Determine the [X, Y] coordinate at the center of the cell enclosing the given text.  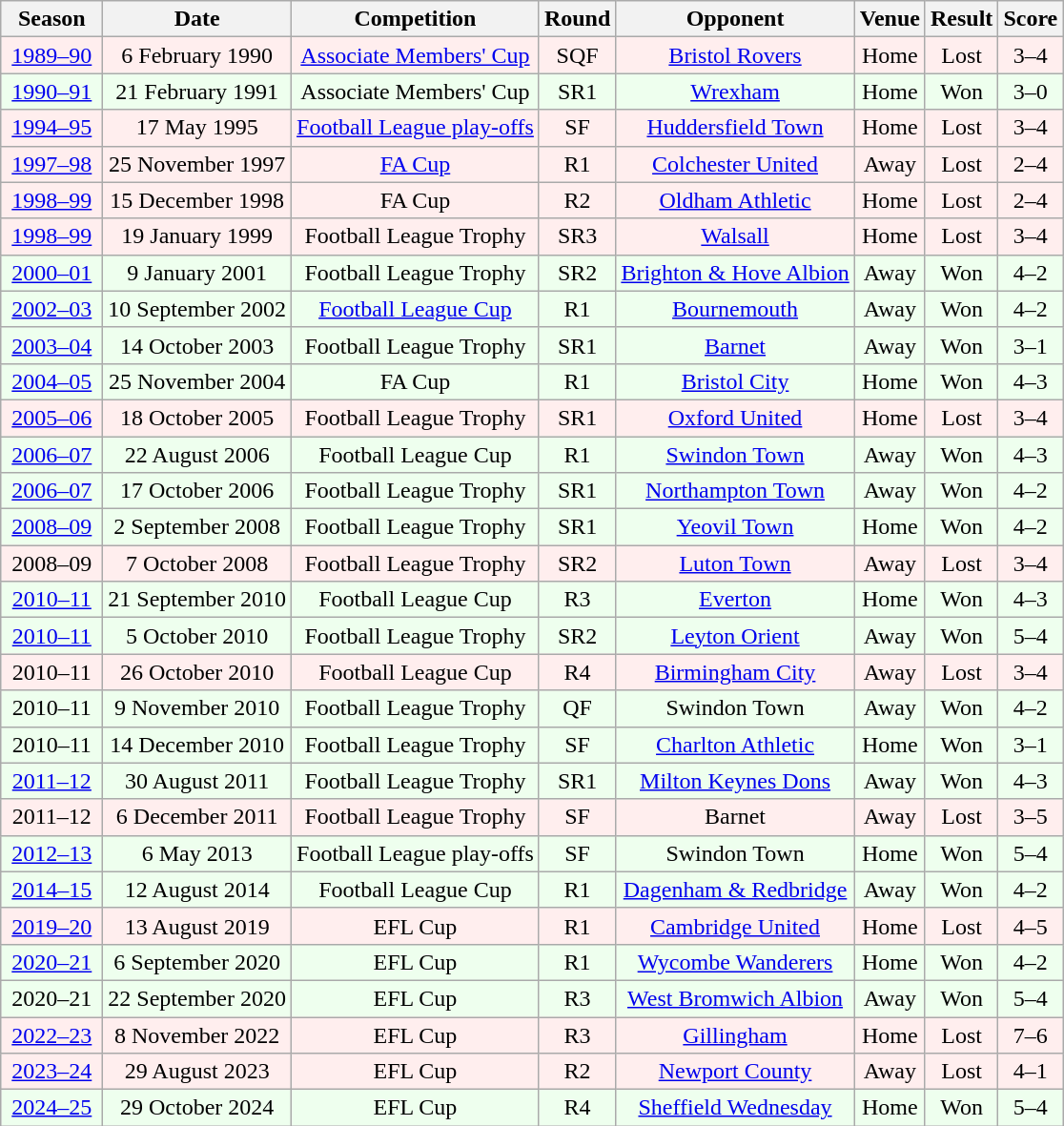
13 August 2019 [197, 926]
Leyton Orient [735, 636]
Newport County [735, 1072]
14 October 2003 [197, 345]
Venue [890, 19]
Birmingham City [735, 672]
Oxford United [735, 418]
West Bromwich Albion [735, 998]
Charlton Athletic [735, 745]
12 August 2014 [197, 890]
SR3 [577, 236]
Dagenham & Redbridge [735, 890]
1990–91 [51, 92]
9 November 2010 [197, 708]
8 November 2022 [197, 1034]
Competition [416, 19]
2005–06 [51, 418]
22 August 2006 [197, 455]
Season [51, 19]
7 October 2008 [197, 563]
21 February 1991 [197, 92]
1997–98 [51, 164]
25 November 2004 [197, 381]
17 May 1995 [197, 128]
SQF [577, 55]
Oldham Athletic [735, 200]
4–5 [1031, 926]
Huddersfield Town [735, 128]
Colchester United [735, 164]
22 September 2020 [197, 998]
Opponent [735, 19]
4–1 [1031, 1072]
Bournemouth [735, 309]
Wrexham [735, 92]
30 August 2011 [197, 781]
3–5 [1031, 817]
2003–04 [51, 345]
QF [577, 708]
2023–24 [51, 1072]
2 September 2008 [197, 527]
21 September 2010 [197, 600]
29 October 2024 [197, 1108]
Cambridge United [735, 926]
Brighton & Hove Albion [735, 273]
2014–15 [51, 890]
Everton [735, 600]
19 January 1999 [197, 236]
Round [577, 19]
Northampton Town [735, 491]
1994–95 [51, 128]
3–0 [1031, 92]
2012–13 [51, 853]
6 September 2020 [197, 962]
9 January 2001 [197, 273]
Luton Town [735, 563]
Yeovil Town [735, 527]
17 October 2006 [197, 491]
2000–01 [51, 273]
25 November 1997 [197, 164]
10 September 2002 [197, 309]
6 May 2013 [197, 853]
6 December 2011 [197, 817]
Sheffield Wednesday [735, 1108]
2024–25 [51, 1108]
Date [197, 19]
Walsall [735, 236]
7–6 [1031, 1034]
6 February 1990 [197, 55]
18 October 2005 [197, 418]
Result [961, 19]
2004–05 [51, 381]
Wycombe Wanderers [735, 962]
2022–23 [51, 1034]
14 December 2010 [197, 745]
29 August 2023 [197, 1072]
15 December 1998 [197, 200]
2002–03 [51, 309]
26 October 2010 [197, 672]
Bristol City [735, 381]
Gillingham [735, 1034]
Milton Keynes Dons [735, 781]
Bristol Rovers [735, 55]
2019–20 [51, 926]
1989–90 [51, 55]
5 October 2010 [197, 636]
Score [1031, 19]
